Return the [X, Y] coordinate for the center point of the cell that contains the specified text.  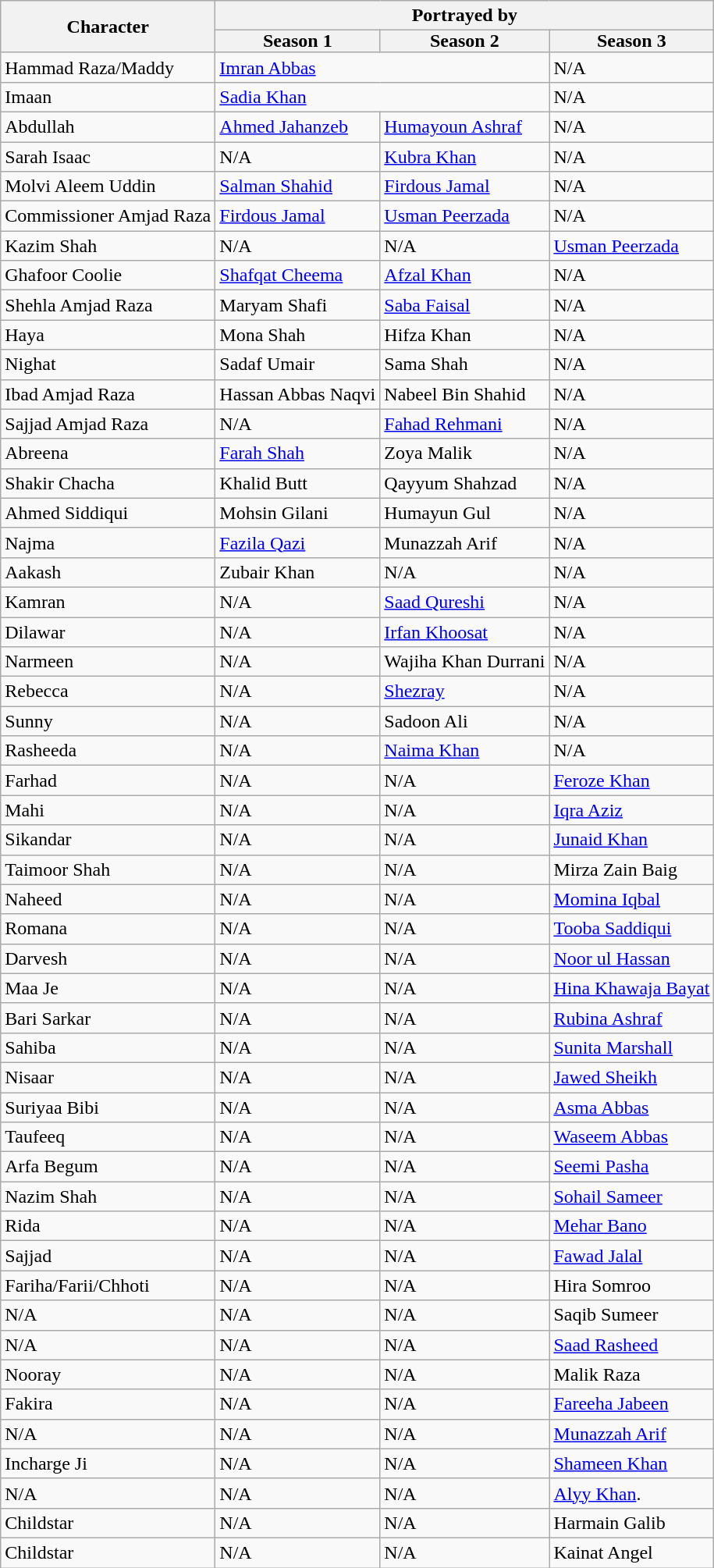
Harmain Galib [632, 1523]
Sikandar [108, 840]
Shezray [465, 692]
Feroze Khan [632, 780]
Ahmed Siddiqui [108, 513]
Darvesh [108, 958]
Rida [108, 1226]
Fareeha Jabeen [632, 1404]
Character [108, 27]
Season 2 [465, 41]
Humayoun Ashraf [465, 126]
Sunny [108, 721]
Nabeel Bin Shahid [465, 394]
Sunita Marshall [632, 1047]
Shehla Amjad Raza [108, 305]
Momina Iqbal [632, 899]
Dilawar [108, 631]
Haya [108, 335]
Rebecca [108, 692]
Ibad Amjad Raza [108, 394]
Saad Rasheed [632, 1345]
Saba Faisal [465, 305]
Junaid Khan [632, 840]
Qayyum Shahzad [465, 483]
Alyy Khan. [632, 1493]
Imaan [108, 97]
Season 1 [298, 41]
Aakash [108, 572]
Molvi Aleem Uddin [108, 187]
Naima Khan [465, 751]
Kainat Angel [632, 1552]
Commissioner Amjad Raza [108, 216]
Hammad Raza/Maddy [108, 67]
Kamran [108, 602]
Sohail Sameer [632, 1196]
Sadaf Umair [298, 364]
Shafqat Cheema [298, 276]
Hina Khawaja Bayat [632, 988]
Ahmed Jahanzeb [298, 126]
Sajjad [108, 1256]
Nisaar [108, 1077]
Sajjad Amjad Raza [108, 424]
Portrayed by [465, 16]
Malik Raza [632, 1374]
Naheed [108, 899]
Rasheeda [108, 751]
Nighat [108, 364]
Mirza Zain Baig [632, 869]
Suriyaa Bibi [108, 1108]
Jawed Sheikh [632, 1077]
Sadia Khan [382, 97]
Saqib Sumeer [632, 1315]
Hira Somroo [632, 1285]
Mehar Bano [632, 1226]
Arfa Begum [108, 1167]
Zoya Malik [465, 453]
Sadoon Ali [465, 721]
Fawad Jalal [632, 1256]
Incharge Ji [108, 1463]
Tooba Saddiqui [632, 929]
Sarah Isaac [108, 157]
Shakir Chacha [108, 483]
Taimoor Shah [108, 869]
Nazim Shah [108, 1196]
Ghafoor Coolie [108, 276]
Romana [108, 929]
Hifza Khan [465, 335]
Afzal Khan [465, 276]
Sahiba [108, 1047]
Season 3 [632, 41]
Fariha/Farii/Chhoti [108, 1285]
Najma [108, 542]
Farah Shah [298, 453]
Saad Qureshi [465, 602]
Narmeen [108, 662]
Iqra Aziz [632, 810]
Hassan Abbas Naqvi [298, 394]
Rubina Ashraf [632, 1018]
Wajiha Khan Durrani [465, 662]
Mahi [108, 810]
Farhad [108, 780]
Zubair Khan [298, 572]
Humayun Gul [465, 513]
Khalid Butt [298, 483]
Imran Abbas [382, 67]
Maryam Shafi [298, 305]
Asma Abbas [632, 1108]
Mona Shah [298, 335]
Abdullah [108, 126]
Irfan Khoosat [465, 631]
Kubra Khan [465, 157]
Noor ul Hassan [632, 958]
Shameen Khan [632, 1463]
Waseem Abbas [632, 1137]
Kazim Shah [108, 246]
Abreena [108, 453]
Seemi Pasha [632, 1167]
Bari Sarkar [108, 1018]
Fahad Rehmani [465, 424]
Fazila Qazi [298, 542]
Maa Je [108, 988]
Fakira [108, 1404]
Mohsin Gilani [298, 513]
Nooray [108, 1374]
Taufeeq [108, 1137]
Salman Shahid [298, 187]
Sama Shah [465, 364]
